Pinpoint the cell where the given text exists, returning its [x, y] midpoint coordinate. 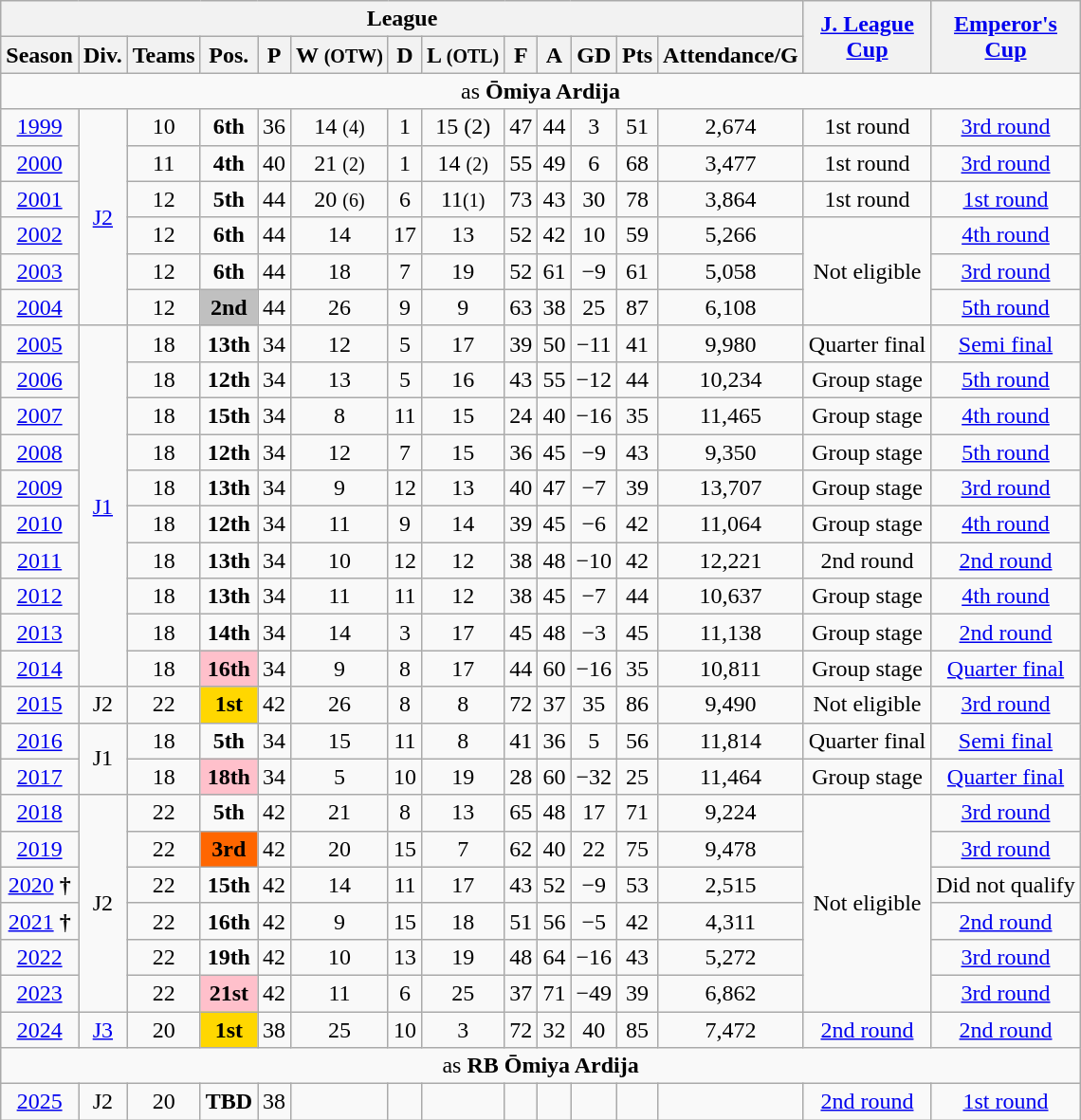
21 (2) [339, 163]
75 [637, 849]
14 (2) [463, 163]
2010 [40, 524]
62 [522, 849]
2006 [40, 379]
Teams [163, 55]
2001 [40, 199]
J. LeagueCup [867, 37]
11,064 [731, 524]
2018 [40, 813]
13,707 [731, 488]
65 [522, 813]
14 (4) [339, 127]
5,272 [731, 957]
A [554, 55]
−5 [594, 921]
2012 [40, 597]
73 [522, 199]
11,464 [731, 777]
20 (6) [339, 199]
9,980 [731, 343]
2017 [40, 777]
2009 [40, 488]
2007 [40, 415]
7,472 [731, 1029]
14th [229, 633]
D [404, 55]
85 [637, 1029]
2025 [40, 1102]
2016 [40, 741]
League [402, 19]
2002 [40, 235]
63 [522, 307]
3,477 [731, 163]
2023 [40, 993]
J3 [102, 1029]
2021 † [40, 921]
64 [554, 957]
−12 [594, 379]
F [522, 55]
−3 [594, 633]
6,108 [731, 307]
32 [554, 1029]
12,221 [731, 560]
Did not qualify [1006, 885]
3rd [229, 849]
21st [229, 993]
2014 [40, 669]
2nd [229, 307]
Pos. [229, 55]
4,311 [731, 921]
30 [594, 199]
86 [637, 705]
2011 [40, 560]
2,515 [731, 885]
11,814 [731, 741]
6,862 [731, 993]
78 [637, 199]
50 [554, 343]
−10 [594, 560]
2008 [40, 452]
W (OTW) [339, 55]
9,224 [731, 813]
3,864 [731, 199]
P [275, 55]
10,811 [731, 669]
−11 [594, 343]
21 [339, 813]
49 [554, 163]
5,058 [731, 271]
18th [229, 777]
Div. [102, 55]
−49 [594, 993]
−32 [594, 777]
2005 [40, 343]
10,234 [731, 379]
Emperor'sCup [1006, 37]
as RB Ōmiya Ardija [540, 1066]
TBD [229, 1102]
53 [637, 885]
GD [594, 55]
2019 [40, 849]
11(1) [463, 199]
10,637 [731, 597]
L (OTL) [463, 55]
as Ōmiya Ardija [540, 91]
2000 [40, 163]
16 [463, 379]
2013 [40, 633]
Season [40, 55]
24 [522, 415]
11,465 [731, 415]
2024 [40, 1029]
9,490 [731, 705]
1999 [40, 127]
87 [637, 307]
19th [229, 957]
11,138 [731, 633]
15 (2) [463, 127]
2022 [40, 957]
2003 [40, 271]
−6 [594, 524]
Pts [637, 55]
2004 [40, 307]
Attendance/G [731, 55]
68 [637, 163]
2015 [40, 705]
2020 † [40, 885]
28 [522, 777]
59 [637, 235]
4th [229, 163]
9,478 [731, 849]
5,266 [731, 235]
2,674 [731, 127]
9,350 [731, 452]
